Capture the cell that displays the provided text and extract its [X, Y] central coordinate. 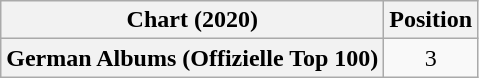
Position [431, 20]
3 [431, 58]
German Albums (Offizielle Top 100) [192, 58]
Chart (2020) [192, 20]
